Find where the given text appears and provide that cell's center as (X, Y) coordinate. 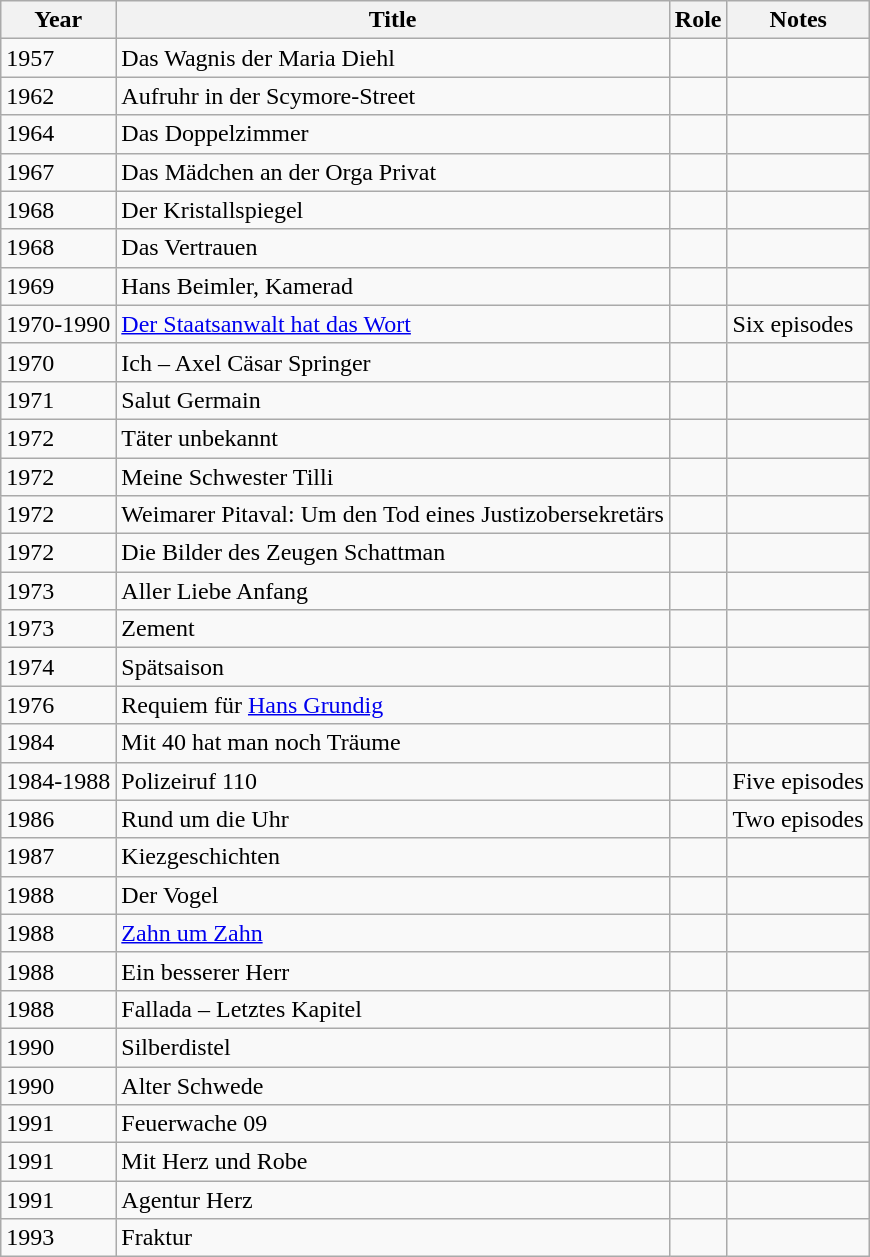
Das Mädchen an der Orga Privat (393, 172)
1970 (58, 362)
Title (393, 20)
Feuerwache 09 (393, 1124)
Two episodes (798, 819)
Year (58, 20)
Polizeiruf 110 (393, 781)
Rund um die Uhr (393, 819)
Salut Germain (393, 400)
Notes (798, 20)
Six episodes (798, 324)
1969 (58, 286)
1976 (58, 705)
Aufruhr in der Scymore-Street (393, 96)
Kiezgeschichten (393, 857)
Täter unbekannt (393, 438)
Der Staatsanwalt hat das Wort (393, 324)
Fraktur (393, 1238)
Zement (393, 629)
1974 (58, 667)
Der Vogel (393, 895)
Alter Schwede (393, 1085)
Das Wagnis der Maria Diehl (393, 58)
Das Vertrauen (393, 248)
Der Kristallspiegel (393, 210)
Requiem für Hans Grundig (393, 705)
Das Doppelzimmer (393, 134)
Silberdistel (393, 1047)
1993 (58, 1238)
1987 (58, 857)
Spätsaison (393, 667)
Ein besserer Herr (393, 971)
Meine Schwester Tilli (393, 477)
1971 (58, 400)
Weimarer Pitaval: Um den Tod eines Justizobersekretärs (393, 515)
Aller Liebe Anfang (393, 591)
Five episodes (798, 781)
1970-1990 (58, 324)
Mit 40 hat man noch Träume (393, 743)
Role (698, 20)
1984-1988 (58, 781)
Hans Beimler, Kamerad (393, 286)
1962 (58, 96)
Fallada – Letztes Kapitel (393, 1009)
Ich – Axel Cäsar Springer (393, 362)
1986 (58, 819)
1964 (58, 134)
1967 (58, 172)
Zahn um Zahn (393, 933)
1984 (58, 743)
Mit Herz und Robe (393, 1162)
1957 (58, 58)
Agentur Herz (393, 1200)
Die Bilder des Zeugen Schattman (393, 553)
